For the text-containing cell, return its midpoint in [X, Y] coordinate format. 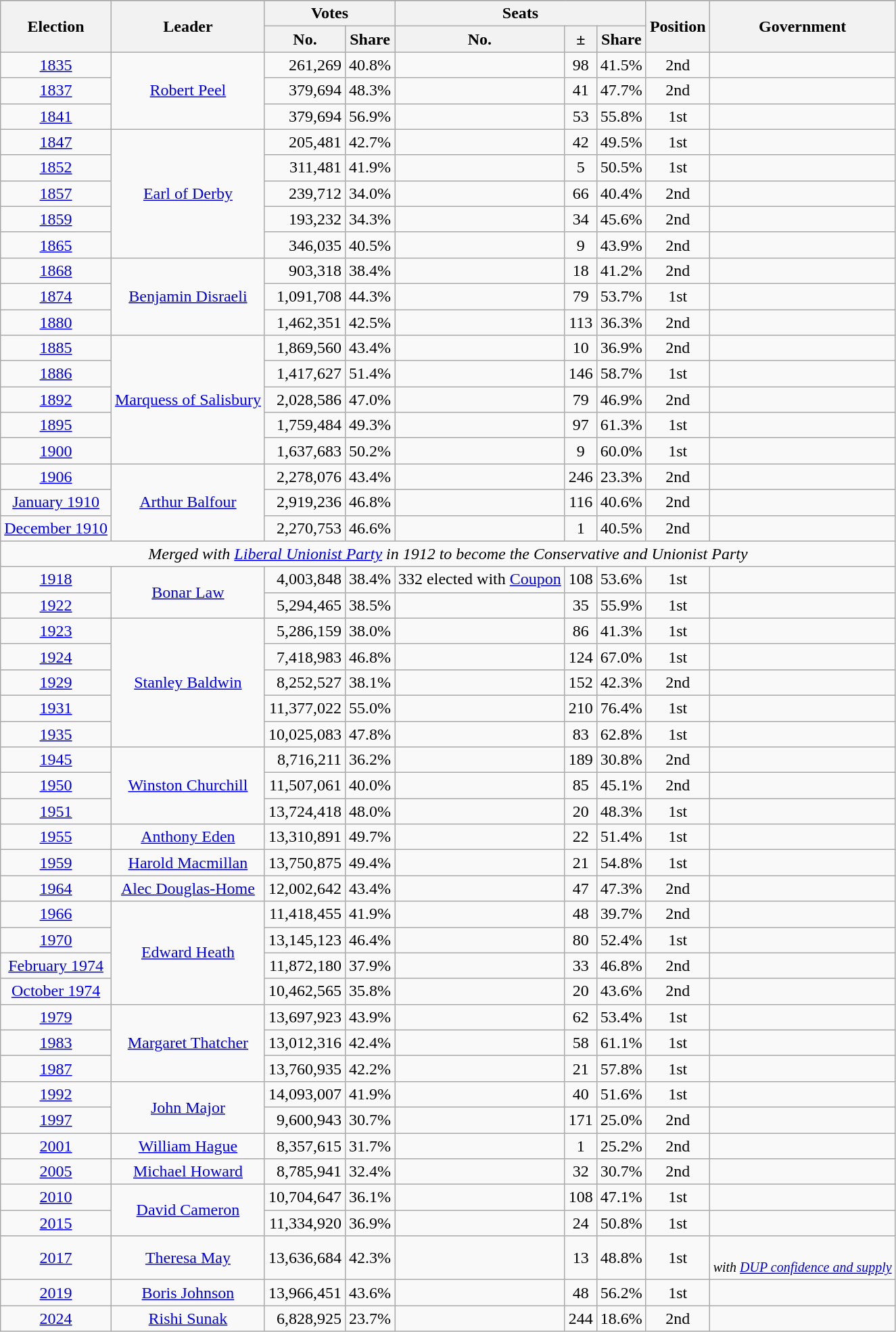
246 [580, 477]
1,091,708 [304, 296]
13,697,923 [304, 1017]
903,318 [304, 270]
2019 [56, 1293]
Marquess of Salisbury [188, 400]
42.5% [371, 323]
2,278,076 [304, 477]
2024 [56, 1318]
35 [580, 605]
Election [56, 26]
1966 [56, 914]
47.8% [371, 734]
13,750,875 [304, 863]
8,716,211 [304, 760]
1983 [56, 1043]
1880 [56, 323]
Votes [329, 14]
8,785,941 [304, 1172]
1841 [56, 116]
46.6% [371, 528]
January 1910 [56, 502]
2017 [56, 1258]
42 [580, 142]
62.8% [621, 734]
Stanley Baldwin [188, 682]
± [580, 39]
193,232 [304, 219]
1837 [56, 91]
1852 [56, 168]
Anthony Eden [188, 837]
44.3% [371, 296]
1886 [56, 374]
1,637,683 [304, 451]
346,035 [304, 245]
45.1% [621, 786]
Position [678, 26]
261,269 [304, 65]
40.6% [621, 502]
113 [580, 323]
1847 [56, 142]
41 [580, 91]
210 [580, 708]
12,002,642 [304, 888]
John Major [188, 1107]
50.8% [621, 1223]
1892 [56, 400]
40.4% [621, 193]
1951 [56, 811]
8,357,615 [304, 1146]
41.5% [621, 65]
2010 [56, 1197]
11,507,061 [304, 786]
Michael Howard [188, 1172]
76.4% [621, 708]
36.3% [621, 323]
40 [580, 1094]
66 [580, 193]
8,252,527 [304, 682]
10,462,565 [304, 991]
239,712 [304, 193]
22 [580, 837]
11,377,022 [304, 708]
42.7% [371, 142]
13,012,316 [304, 1043]
Winston Churchill [188, 786]
6,828,925 [304, 1318]
1,869,560 [304, 348]
5 [580, 168]
1859 [56, 219]
Leader [188, 26]
34.3% [371, 219]
54.8% [621, 863]
February 1974 [56, 966]
13,636,684 [304, 1258]
244 [580, 1318]
1964 [56, 888]
41.2% [621, 270]
49.3% [371, 425]
1900 [56, 451]
1,417,627 [304, 374]
50.2% [371, 451]
36.1% [371, 1197]
Earl of Derby [188, 193]
1987 [56, 1068]
Merged with Liberal Unionist Party in 1912 to become the Conservative and Unionist Party [448, 554]
9,600,943 [304, 1120]
56.9% [371, 116]
311,481 [304, 168]
1868 [56, 270]
13,966,451 [304, 1293]
55.0% [371, 708]
56.2% [621, 1293]
47.7% [621, 91]
with DUP confidence and supply [802, 1258]
53 [580, 116]
Bonar Law [188, 592]
67.0% [621, 657]
December 1910 [56, 528]
Government [802, 26]
1929 [56, 682]
152 [580, 682]
47.3% [621, 888]
30.8% [621, 760]
42.4% [371, 1043]
Theresa May [188, 1258]
Rishi Sunak [188, 1318]
57.8% [621, 1068]
13,724,418 [304, 811]
Margaret Thatcher [188, 1043]
34.0% [371, 193]
41.3% [621, 631]
86 [580, 631]
1979 [56, 1017]
13,310,891 [304, 837]
1906 [56, 477]
171 [580, 1120]
49.5% [621, 142]
97 [580, 425]
23.3% [621, 477]
1,462,351 [304, 323]
48.0% [371, 811]
4,003,848 [304, 579]
47.1% [621, 1197]
11,872,180 [304, 966]
58.7% [621, 374]
189 [580, 760]
53.6% [621, 579]
William Hague [188, 1146]
49.7% [371, 837]
32 [580, 1172]
1945 [56, 760]
1931 [56, 708]
40.0% [371, 786]
5,286,159 [304, 631]
80 [580, 940]
55.8% [621, 116]
10,025,083 [304, 734]
53.7% [621, 296]
34 [580, 219]
10 [580, 348]
1955 [56, 837]
1923 [56, 631]
2,270,753 [304, 528]
83 [580, 734]
2005 [56, 1172]
1997 [56, 1120]
1874 [56, 296]
Edward Heath [188, 953]
2,919,236 [304, 502]
33 [580, 966]
5,294,465 [304, 605]
Harold Macmillan [188, 863]
24 [580, 1223]
61.1% [621, 1043]
124 [580, 657]
1857 [56, 193]
45.6% [621, 219]
32.4% [371, 1172]
13,145,123 [304, 940]
13 [580, 1258]
1922 [56, 605]
2015 [56, 1223]
53.4% [621, 1017]
52.4% [621, 940]
1895 [56, 425]
1950 [56, 786]
55.9% [621, 605]
35.8% [371, 991]
10,704,647 [304, 1197]
25.2% [621, 1146]
14,093,007 [304, 1094]
David Cameron [188, 1210]
38.5% [371, 605]
11,334,920 [304, 1223]
1935 [56, 734]
1970 [56, 940]
23.7% [371, 1318]
46.9% [621, 400]
36.2% [371, 760]
1924 [56, 657]
47.0% [371, 400]
2,028,586 [304, 400]
Benjamin Disraeli [188, 296]
51.6% [621, 1094]
1959 [56, 863]
50.5% [621, 168]
7,418,983 [304, 657]
13,760,935 [304, 1068]
1835 [56, 65]
46.4% [371, 940]
Boris Johnson [188, 1293]
47 [580, 888]
18.6% [621, 1318]
49.4% [371, 863]
31.7% [371, 1146]
1918 [56, 579]
18 [580, 270]
38.0% [371, 631]
146 [580, 374]
116 [580, 502]
39.7% [621, 914]
58 [580, 1043]
1865 [56, 245]
Seats [521, 14]
25.0% [621, 1120]
60.0% [621, 451]
62 [580, 1017]
48.8% [621, 1258]
61.3% [621, 425]
85 [580, 786]
1992 [56, 1094]
1,759,484 [304, 425]
205,481 [304, 142]
October 1974 [56, 991]
332 elected with Coupon [480, 579]
Robert Peel [188, 91]
38.1% [371, 682]
1885 [56, 348]
11,418,455 [304, 914]
2001 [56, 1146]
Alec Douglas-Home [188, 888]
37.9% [371, 966]
98 [580, 65]
Arthur Balfour [188, 502]
42.2% [371, 1068]
40.8% [371, 65]
